From the cell containing the given text, extract its center point as [x, y] coordinate. 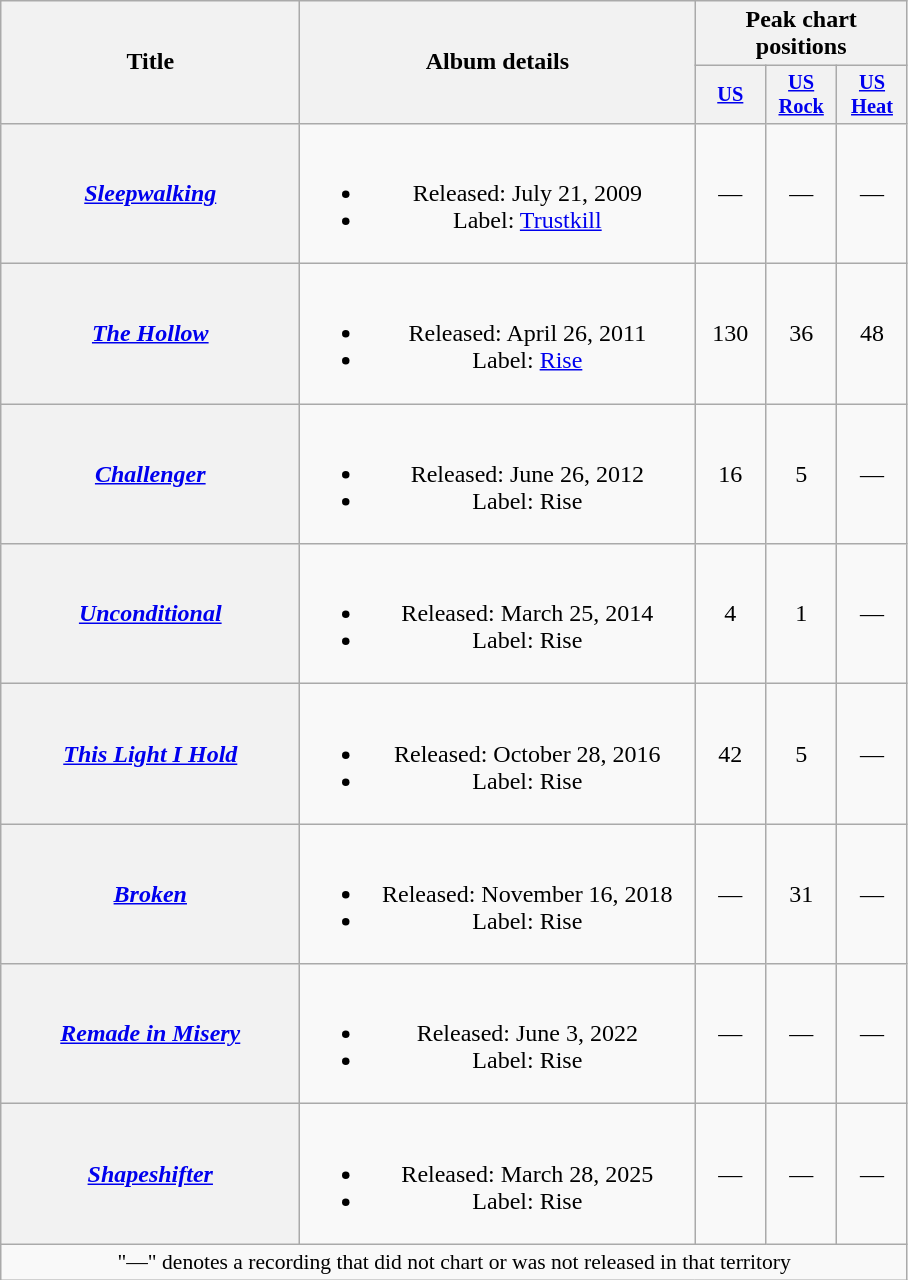
USHeat [872, 95]
36 [802, 334]
Released: March 28, 2025Label: Rise [498, 1174]
Album details [498, 62]
130 [730, 334]
Released: July 21, 2009Label: Trustkill [498, 193]
Sleepwalking [150, 193]
USRock [802, 95]
The Hollow [150, 334]
31 [802, 894]
4 [730, 614]
Challenger [150, 474]
Unconditional [150, 614]
Released: June 3, 2022Label: Rise [498, 1034]
16 [730, 474]
Shapeshifter [150, 1174]
Released: June 26, 2012Label: Rise [498, 474]
1 [802, 614]
Released: March 25, 2014Label: Rise [498, 614]
Broken [150, 894]
48 [872, 334]
Remade in Misery [150, 1034]
This Light I Hold [150, 754]
Released: October 28, 2016Label: Rise [498, 754]
"—" denotes a recording that did not chart or was not released in that territory [454, 1262]
42 [730, 754]
Released: April 26, 2011Label: Rise [498, 334]
Title [150, 62]
Released: November 16, 2018Label: Rise [498, 894]
Peak chart positions [802, 34]
US [730, 95]
